Find where the given text appears and provide that cell's center as [X, Y] coordinate. 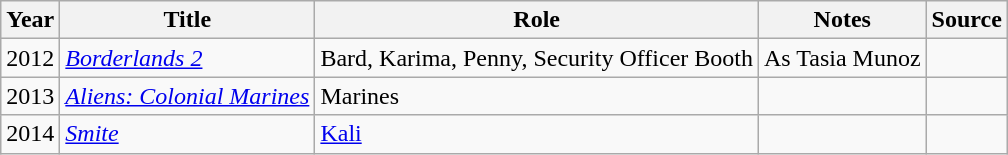
Bard, Karima, Penny, Security Officer Booth [537, 58]
Role [537, 20]
Year [30, 20]
As Tasia Munoz [842, 58]
2014 [30, 134]
Smite [188, 134]
Notes [842, 20]
Source [966, 20]
Marines [537, 96]
2013 [30, 96]
Kali [537, 134]
Aliens: Colonial Marines [188, 96]
Borderlands 2 [188, 58]
Title [188, 20]
2012 [30, 58]
